Detect which cell encompasses the target text, then output its [x, y] center coordinate. 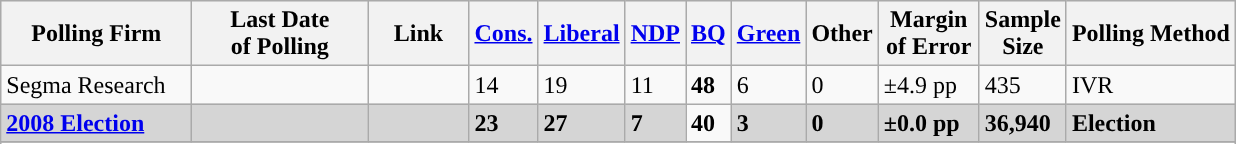
±0.0 pp [928, 123]
Green [768, 34]
19 [582, 85]
NDP [655, 34]
Election [1150, 123]
2008 Election [96, 123]
Polling Method [1150, 34]
23 [504, 123]
Cons. [504, 34]
36,940 [1022, 123]
7 [655, 123]
BQ [709, 34]
40 [709, 123]
11 [655, 85]
Liberal [582, 34]
SampleSize [1022, 34]
Segma Research [96, 85]
Other [842, 34]
Link [418, 34]
48 [709, 85]
IVR [1150, 85]
3 [768, 123]
14 [504, 85]
27 [582, 123]
±4.9 pp [928, 85]
6 [768, 85]
Last Dateof Polling [280, 34]
Polling Firm [96, 34]
435 [1022, 85]
Marginof Error [928, 34]
